Output the (X, Y) coordinate of the center of the cell containing the given text.  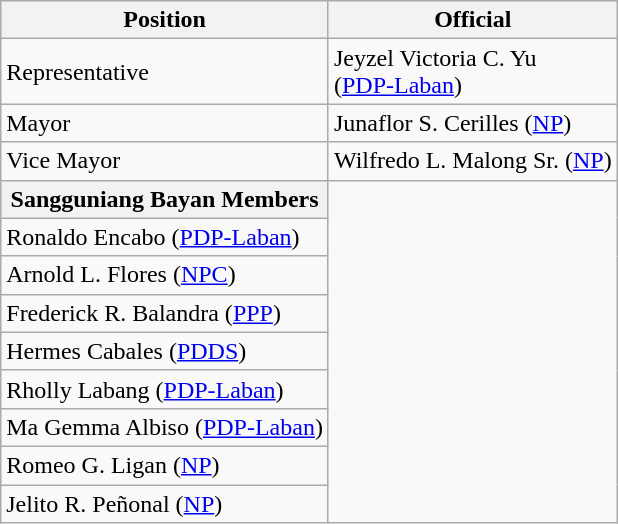
Jeyzel Victoria C. Yu(PDP-Laban) (472, 72)
Rholly Labang (PDP-Laban) (165, 389)
Hermes Cabales (PDDS) (165, 351)
Vice Mayor (165, 161)
Mayor (165, 123)
Ma Gemma Albiso (PDP-Laban) (165, 427)
Jelito R. Peñonal (NP) (165, 503)
Ronaldo Encabo (PDP-Laban) (165, 237)
Sangguniang Bayan Members (165, 199)
Junaflor S. Cerilles (NP) (472, 123)
Representative (165, 72)
Arnold L. Flores (NPC) (165, 275)
Frederick R. Balandra (PPP) (165, 313)
Position (165, 20)
Romeo G. Ligan (NP) (165, 465)
Official (472, 20)
Wilfredo L. Malong Sr. (NP) (472, 161)
